Return the (x, y) coordinate for the center point of the cell that contains the specified text.  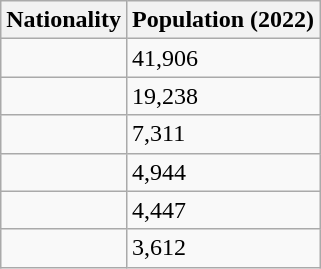
4,944 (222, 172)
19,238 (222, 96)
Nationality (64, 20)
7,311 (222, 134)
4,447 (222, 210)
41,906 (222, 58)
3,612 (222, 248)
Population (2022) (222, 20)
